From the cell containing the given text, extract its center point as [x, y] coordinate. 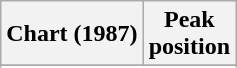
Chart (1987) [72, 34]
Peakposition [189, 34]
